For the text-containing cell, return its midpoint in (X, Y) coordinate format. 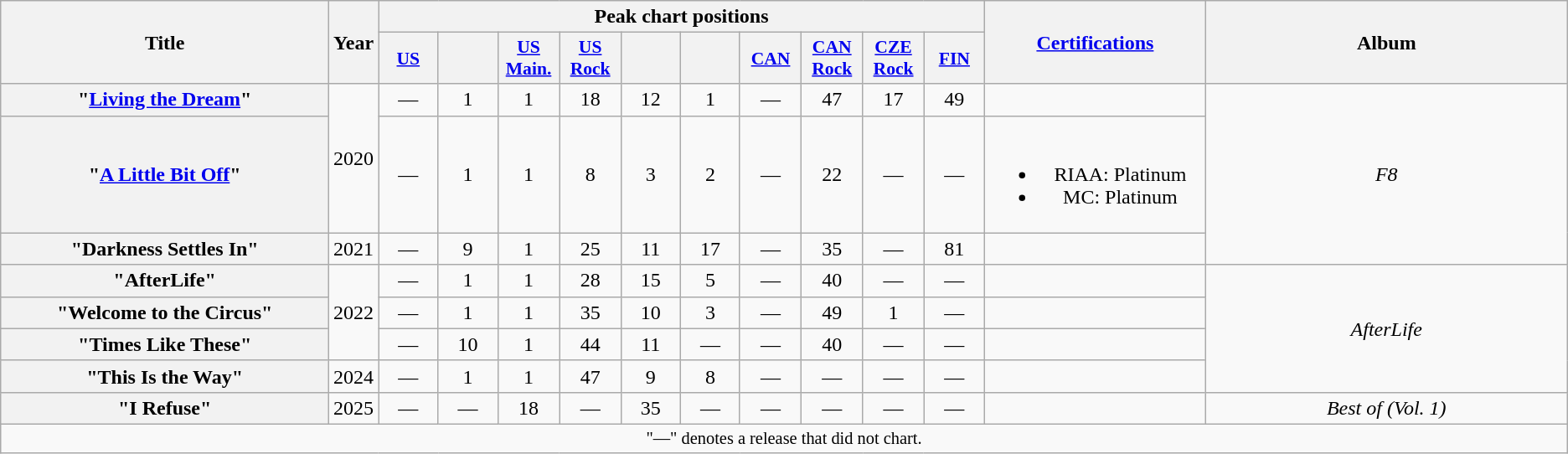
5 (710, 281)
CZERock (893, 59)
Year (353, 42)
Album (1386, 42)
2025 (353, 408)
USRock (590, 59)
22 (833, 174)
Certifications (1095, 42)
12 (650, 100)
2 (710, 174)
FIN (954, 59)
2024 (353, 376)
Title (165, 42)
"A Little Bit Off" (165, 174)
44 (590, 344)
Best of (Vol. 1) (1386, 408)
USMain. (529, 59)
25 (590, 249)
15 (650, 281)
2020 (353, 158)
"This Is the Way" (165, 376)
81 (954, 249)
F8 (1386, 174)
"—" denotes a release that did not chart. (784, 438)
US (409, 59)
2022 (353, 312)
"Welcome to the Circus" (165, 312)
2021 (353, 249)
"Darkness Settles In" (165, 249)
CANRock (833, 59)
Peak chart positions (682, 17)
"AfterLife" (165, 281)
AfterLife (1386, 328)
CAN (771, 59)
"I Refuse" (165, 408)
RIAA: PlatinumMC: Platinum (1095, 174)
"Times Like These" (165, 344)
"Living the Dream" (165, 100)
28 (590, 281)
